Capture the cell that displays the provided text and extract its (X, Y) central coordinate. 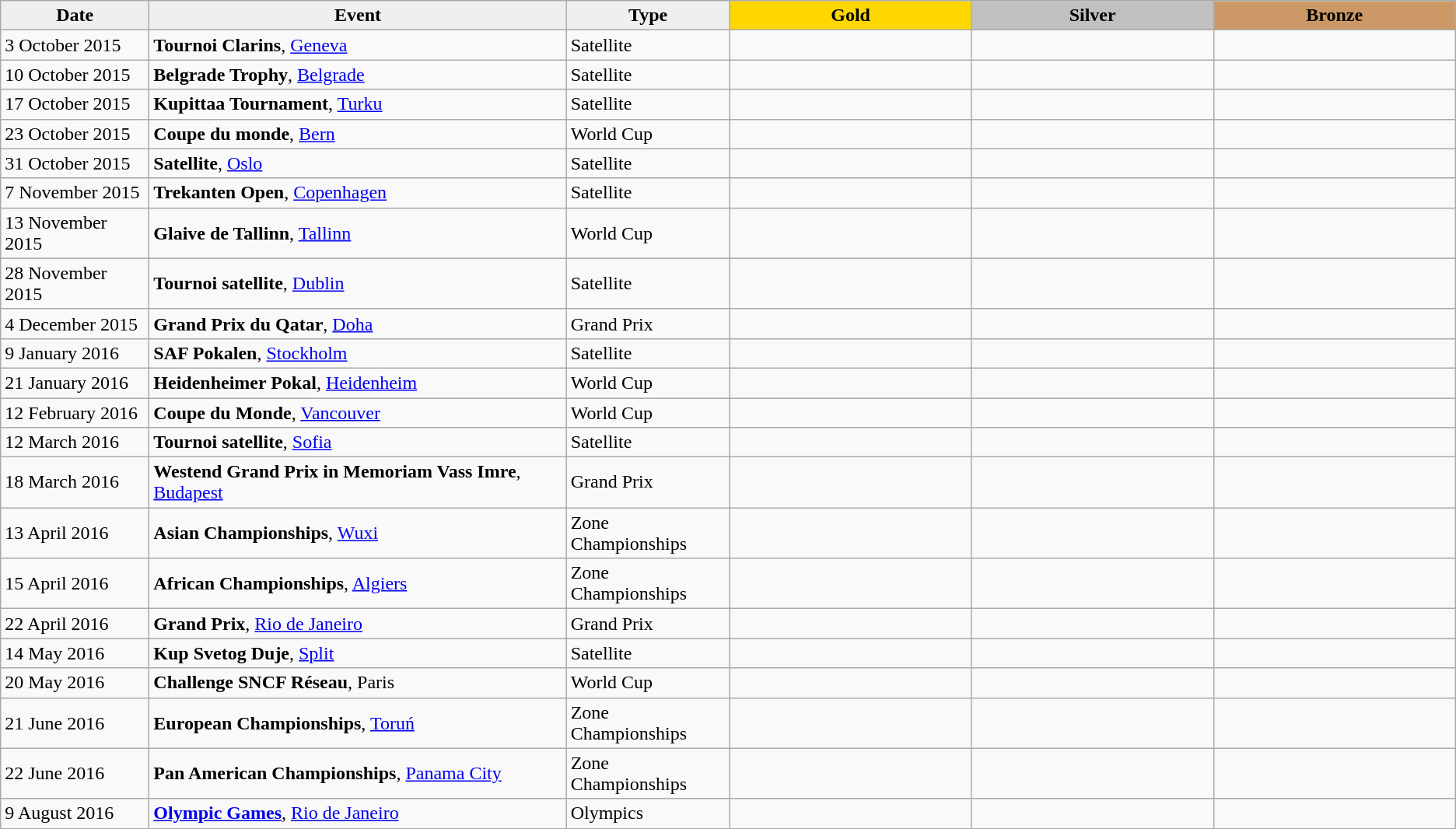
Tournoi satellite, Dublin (358, 283)
12 March 2016 (75, 442)
Olympics (648, 813)
18 March 2016 (75, 482)
21 June 2016 (75, 723)
7 November 2015 (75, 193)
14 May 2016 (75, 653)
22 April 2016 (75, 624)
Grand Prix, Rio de Janeiro (358, 624)
Heidenheimer Pokal, Heidenheim (358, 383)
17 October 2015 (75, 104)
Westend Grand Prix in Memoriam Vass Imre, Budapest (358, 482)
20 May 2016 (75, 683)
Belgrade Trophy, Belgrade (358, 75)
Kup Svetog Duje, Split (358, 653)
Tournoi satellite, Sofia (358, 442)
Challenge SNCF Réseau, Paris (358, 683)
Coupe du Monde, Vancouver (358, 413)
Glaive de Tallinn, Tallinn (358, 233)
31 October 2015 (75, 163)
21 January 2016 (75, 383)
28 November 2015 (75, 283)
Asian Championships, Wuxi (358, 533)
Event (358, 16)
13 April 2016 (75, 533)
12 February 2016 (75, 413)
9 August 2016 (75, 813)
Date (75, 16)
Gold (851, 16)
Tournoi Clarins, Geneva (358, 45)
9 January 2016 (75, 353)
Kupittaa Tournament, Turku (358, 104)
Bronze (1335, 16)
23 October 2015 (75, 134)
Silver (1092, 16)
Coupe du monde, Bern (358, 134)
22 June 2016 (75, 773)
3 October 2015 (75, 45)
15 April 2016 (75, 583)
Grand Prix du Qatar, Doha (358, 324)
African Championships, Algiers (358, 583)
10 October 2015 (75, 75)
Satellite, Oslo (358, 163)
Trekanten Open, Copenhagen (358, 193)
4 December 2015 (75, 324)
13 November 2015 (75, 233)
Pan American Championships, Panama City (358, 773)
Olympic Games, Rio de Janeiro (358, 813)
SAF Pokalen, Stockholm (358, 353)
European Championships, Toruń (358, 723)
Type (648, 16)
